From the cell containing the given text, extract its center point as (X, Y) coordinate. 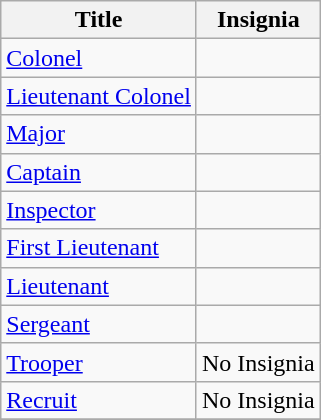
First Lieutenant (99, 248)
Major (99, 134)
Title (99, 20)
Inspector (99, 210)
Sergeant (99, 324)
Insignia (258, 20)
Captain (99, 172)
Colonel (99, 58)
Trooper (99, 362)
Lieutenant (99, 286)
Recruit (99, 400)
Lieutenant Colonel (99, 96)
